From the cell containing the given text, extract its center point as [X, Y] coordinate. 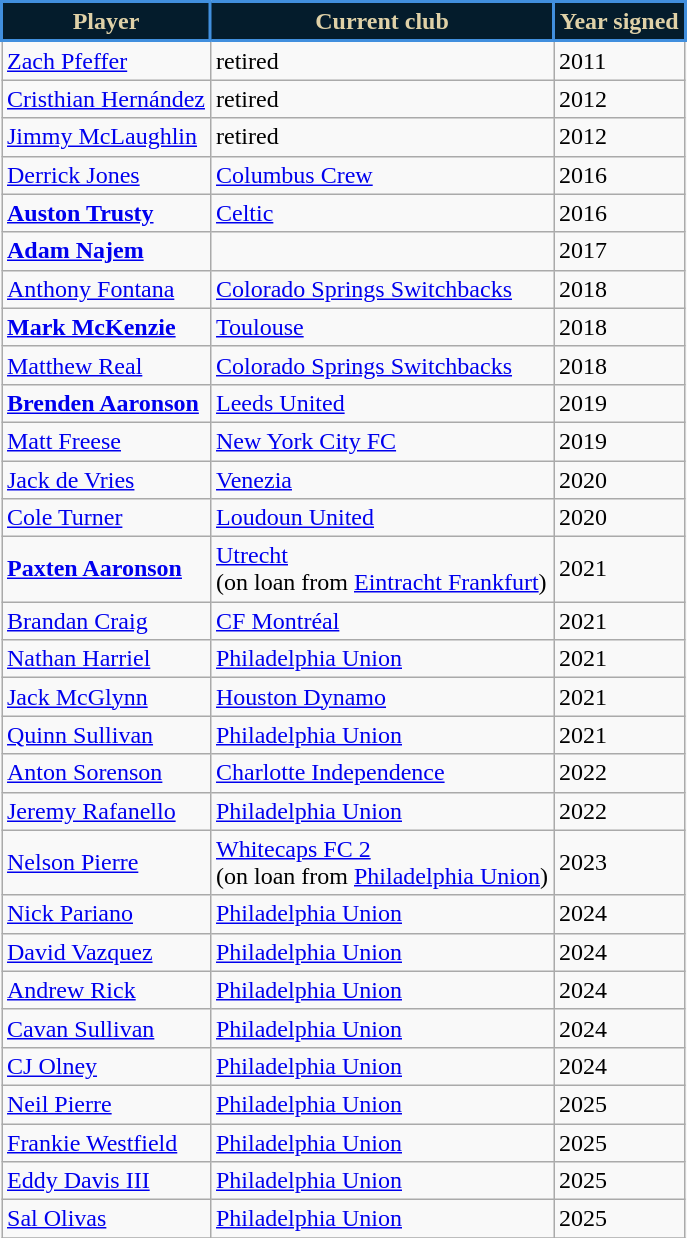
Current club [382, 22]
Cristhian Hernández [106, 99]
Cavan Sullivan [106, 1028]
Andrew Rick [106, 990]
Columbus Crew [382, 175]
Jack McGlynn [106, 697]
Zach Pfeffer [106, 60]
Anton Sorenson [106, 773]
Player [106, 22]
Derrick Jones [106, 175]
David Vazquez [106, 952]
Paxten Aaronson [106, 570]
Mark McKenzie [106, 327]
Cole Turner [106, 518]
2023 [620, 862]
Celtic [382, 213]
Anthony Fontana [106, 289]
New York City FC [382, 441]
Nathan Harriel [106, 659]
CJ Olney [106, 1066]
Adam Najem [106, 251]
Nick Pariano [106, 914]
Brenden Aaronson [106, 403]
Leeds United [382, 403]
Jimmy McLaughlin [106, 137]
Auston Trusty [106, 213]
Matt Freese [106, 441]
Whitecaps FC 2(on loan from Philadelphia Union) [382, 862]
Jack de Vries [106, 479]
Venezia [382, 479]
Matthew Real [106, 365]
Frankie Westfield [106, 1143]
2017 [620, 251]
Eddy Davis III [106, 1181]
Toulouse [382, 327]
2011 [620, 60]
CF Montréal [382, 621]
Nelson Pierre [106, 862]
Brandan Craig [106, 621]
Charlotte Independence [382, 773]
Sal Olivas [106, 1219]
Year signed [620, 22]
Quinn Sullivan [106, 735]
Utrecht(on loan from Eintracht Frankfurt) [382, 570]
Loudoun United [382, 518]
Neil Pierre [106, 1104]
Jeremy Rafanello [106, 811]
Houston Dynamo [382, 697]
